Return (X, Y) of the center of cell containing provided text 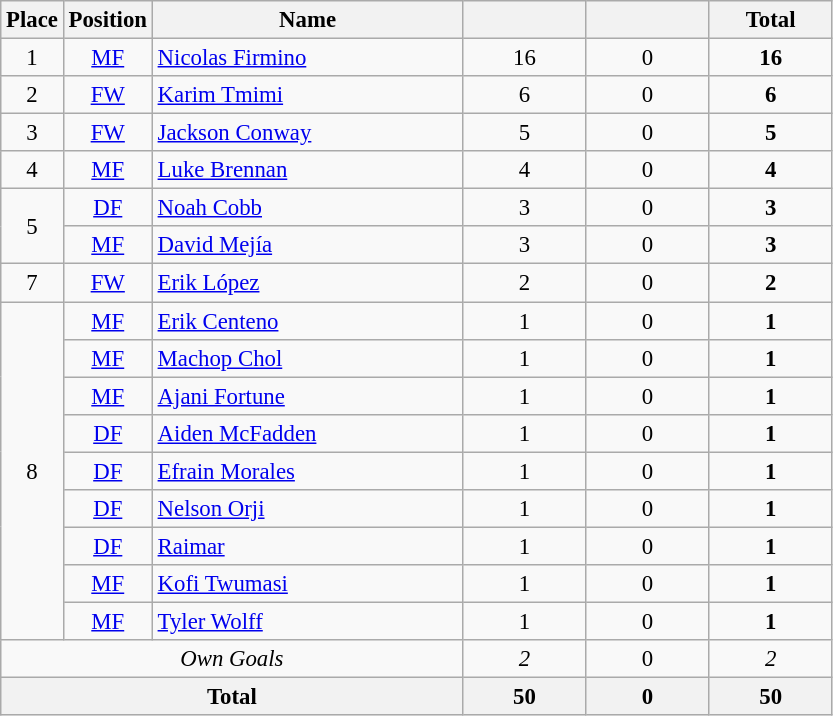
Tyler Wolff (308, 621)
8 (32, 471)
Machop Chol (308, 358)
Karim Tmimi (308, 95)
Erik Centeno (308, 321)
Position (108, 20)
Raimar (308, 546)
Aiden McFadden (308, 433)
Name (308, 20)
Noah Cobb (308, 208)
Efrain Morales (308, 471)
Jackson Conway (308, 133)
Ajani Fortune (308, 396)
Kofi Twumasi (308, 584)
Nicolas Firmino (308, 58)
Luke Brennan (308, 170)
Place (32, 20)
Nelson Orji (308, 509)
Own Goals (232, 659)
David Mejía (308, 245)
Erik López (308, 283)
7 (32, 283)
